Output the [X, Y] coordinate of the center of the cell containing the given text.  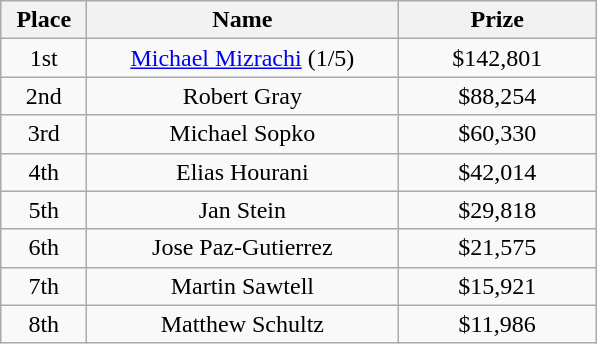
7th [44, 286]
$11,986 [498, 324]
5th [44, 210]
6th [44, 248]
$21,575 [498, 248]
Robert Gray [242, 96]
Michael Mizrachi (1/5) [242, 58]
$142,801 [498, 58]
$60,330 [498, 134]
Name [242, 20]
Prize [498, 20]
1st [44, 58]
Elias Hourani [242, 172]
Martin Sawtell [242, 286]
3rd [44, 134]
Place [44, 20]
$15,921 [498, 286]
$42,014 [498, 172]
Michael Sopko [242, 134]
4th [44, 172]
8th [44, 324]
Matthew Schultz [242, 324]
$88,254 [498, 96]
$29,818 [498, 210]
Jan Stein [242, 210]
2nd [44, 96]
Jose Paz-Gutierrez [242, 248]
